For the text-containing cell, return its midpoint in [X, Y] coordinate format. 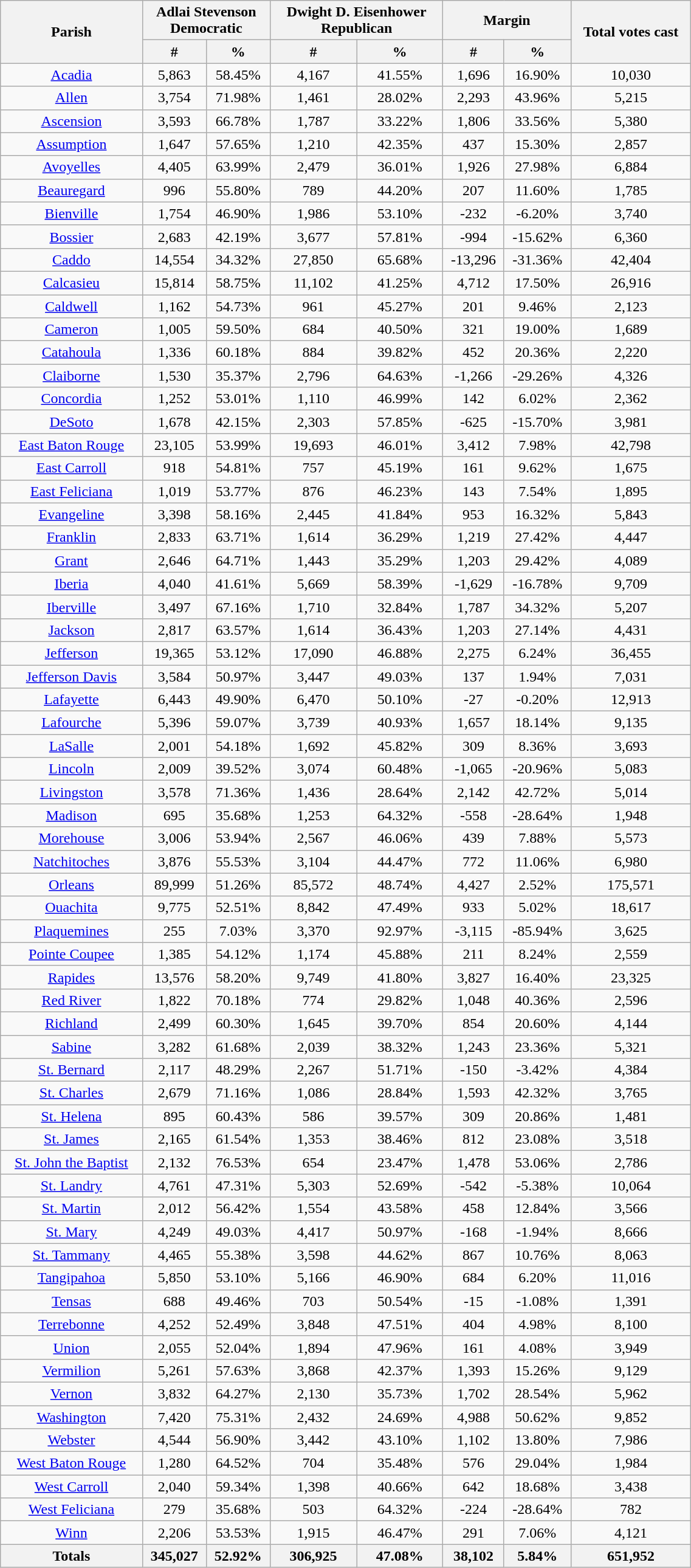
1,675 [631, 468]
2,039 [313, 1046]
56.42% [238, 1209]
Rapides [72, 977]
67.16% [238, 607]
2,275 [473, 653]
36,455 [631, 653]
7.03% [238, 931]
58.75% [238, 283]
Acadia [72, 75]
53.99% [238, 445]
17,090 [313, 653]
774 [313, 1000]
Iberville [72, 607]
3,104 [313, 862]
40.93% [400, 723]
36.01% [400, 167]
46.01% [400, 445]
4,326 [631, 376]
1,645 [313, 1023]
-5.38% [537, 1186]
1,110 [313, 399]
33.22% [400, 121]
St. James [72, 1139]
2,055 [174, 1347]
Allen [72, 98]
West Feliciana [72, 1510]
63.57% [238, 630]
1,926 [473, 167]
45.82% [400, 746]
503 [313, 1510]
7.54% [537, 491]
3,006 [174, 838]
201 [473, 306]
64.52% [238, 1463]
953 [473, 514]
1,689 [631, 330]
3,625 [631, 931]
Assumption [72, 144]
59.50% [238, 330]
789 [313, 190]
1,353 [313, 1139]
14,554 [174, 260]
92.97% [400, 931]
44.47% [400, 862]
45.27% [400, 306]
41.84% [400, 514]
586 [313, 1116]
53.94% [238, 838]
41.55% [400, 75]
Plaquemines [72, 931]
1,678 [174, 422]
4,167 [313, 75]
3,981 [631, 422]
89,999 [174, 885]
933 [473, 908]
3,754 [174, 98]
54.73% [238, 306]
437 [473, 144]
1,280 [174, 1463]
23.47% [400, 1162]
35.29% [400, 561]
10,064 [631, 1186]
4,988 [473, 1417]
3,876 [174, 862]
12,913 [631, 700]
2,479 [313, 167]
19.00% [537, 330]
7.98% [537, 445]
2,559 [631, 954]
8,063 [631, 1255]
53.01% [238, 399]
7,420 [174, 1417]
55.80% [238, 190]
1,005 [174, 330]
Livingston [72, 792]
-27 [473, 700]
1,436 [313, 792]
4,761 [174, 1186]
51.26% [238, 885]
58.20% [238, 977]
9,709 [631, 584]
-1,065 [473, 769]
Concordia [72, 399]
137 [473, 677]
7.06% [537, 1533]
5,962 [631, 1394]
46.23% [400, 491]
3,868 [313, 1370]
23,105 [174, 445]
2,817 [174, 630]
57.65% [238, 144]
Richland [72, 1023]
29.42% [537, 561]
-13,296 [473, 260]
46.99% [400, 399]
16.90% [537, 75]
19,365 [174, 653]
45.88% [400, 954]
LaSalle [72, 746]
DeSoto [72, 422]
19,693 [313, 445]
6.20% [537, 1278]
1,243 [473, 1046]
3,282 [174, 1046]
18.14% [537, 723]
1,806 [473, 121]
1,391 [631, 1301]
57.85% [400, 422]
Cameron [72, 330]
1,785 [631, 190]
9,749 [313, 977]
8.24% [537, 954]
1,336 [174, 353]
3,584 [174, 677]
4,712 [473, 283]
-3.42% [537, 1070]
-625 [473, 422]
-168 [473, 1232]
52.49% [238, 1324]
35.37% [238, 376]
47.49% [400, 908]
53.53% [238, 1533]
23.36% [537, 1046]
44.62% [400, 1255]
4,089 [631, 561]
54.81% [238, 468]
-150 [473, 1070]
6,884 [631, 167]
St. Tammany [72, 1255]
1,710 [313, 607]
54.12% [238, 954]
2,303 [313, 422]
71.36% [238, 792]
1,253 [313, 815]
5,083 [631, 769]
St. Bernard [72, 1070]
Franklin [72, 537]
1,398 [313, 1487]
50.10% [400, 700]
43.10% [400, 1440]
207 [473, 190]
-15 [473, 1301]
42.32% [537, 1093]
3,848 [313, 1324]
57.63% [238, 1370]
32.84% [400, 607]
Lincoln [72, 769]
63.71% [238, 537]
-29.26% [537, 376]
46.88% [400, 653]
St. John the Baptist [72, 1162]
854 [473, 1023]
West Carroll [72, 1487]
12.84% [537, 1209]
4,252 [174, 1324]
143 [473, 491]
1,894 [313, 1347]
11,016 [631, 1278]
-558 [473, 815]
Lafayette [72, 700]
11.06% [537, 862]
2,596 [631, 1000]
4,427 [473, 885]
6,470 [313, 700]
38,102 [473, 1556]
75.31% [238, 1417]
1,702 [473, 1394]
4.08% [537, 1347]
27.42% [537, 537]
2,293 [473, 98]
Evangeline [72, 514]
46.06% [400, 838]
4,431 [631, 630]
60.48% [400, 769]
2,012 [174, 1209]
52.92% [238, 1556]
47.96% [400, 1347]
41.25% [400, 283]
24.69% [400, 1417]
2,445 [313, 514]
Red River [72, 1000]
642 [473, 1487]
23.08% [537, 1139]
458 [473, 1209]
2,220 [631, 353]
Totals [72, 1556]
1,696 [473, 75]
64.63% [400, 376]
10.76% [537, 1255]
28.54% [537, 1394]
53.06% [537, 1162]
2,362 [631, 399]
2,267 [313, 1070]
59.07% [238, 723]
11,102 [313, 283]
867 [473, 1255]
255 [174, 931]
Natchitoches [72, 862]
1,019 [174, 491]
27,850 [313, 260]
1,915 [313, 1533]
40.50% [400, 330]
45.19% [400, 468]
-3,115 [473, 931]
-1,266 [473, 376]
East Feliciana [72, 491]
3,442 [313, 1440]
9,775 [174, 908]
Avoyelles [72, 167]
757 [313, 468]
5.84% [537, 1556]
2,206 [174, 1533]
2,123 [631, 306]
13,576 [174, 977]
3,438 [631, 1487]
65.68% [400, 260]
52.51% [238, 908]
-1.94% [537, 1232]
996 [174, 190]
Tangipahoa [72, 1278]
175,571 [631, 885]
8,666 [631, 1232]
782 [631, 1510]
1,385 [174, 954]
9,852 [631, 1417]
54.18% [238, 746]
3,765 [631, 1093]
1,657 [473, 723]
439 [473, 838]
3,518 [631, 1139]
52.69% [400, 1186]
15,814 [174, 283]
8,100 [631, 1324]
-232 [473, 213]
Calcasieu [72, 283]
2,142 [473, 792]
60.30% [238, 1023]
38.32% [400, 1046]
5,843 [631, 514]
279 [174, 1510]
4,447 [631, 537]
St. Landry [72, 1186]
Total votes cast [631, 32]
2,786 [631, 1162]
1,210 [313, 144]
39.70% [400, 1023]
Jackson [72, 630]
6.24% [537, 653]
895 [174, 1116]
29.82% [400, 1000]
703 [313, 1301]
5,303 [313, 1186]
5,207 [631, 607]
51.71% [400, 1070]
Jefferson [72, 653]
2,040 [174, 1487]
7,031 [631, 677]
695 [174, 815]
3,832 [174, 1394]
9.62% [537, 468]
3,566 [631, 1209]
Ascension [72, 121]
5,321 [631, 1046]
6,443 [174, 700]
1.94% [537, 677]
Claiborne [72, 376]
St. Charles [72, 1093]
2,117 [174, 1070]
2,499 [174, 1023]
-1,629 [473, 584]
9,129 [631, 1370]
64.71% [238, 561]
Bossier [72, 237]
704 [313, 1463]
772 [473, 862]
-224 [473, 1510]
1,822 [174, 1000]
3,677 [313, 237]
5,573 [631, 838]
57.81% [400, 237]
8,842 [313, 908]
1,986 [313, 213]
Morehouse [72, 838]
Bienville [72, 213]
St. Helena [72, 1116]
64.27% [238, 1394]
42,404 [631, 260]
66.78% [238, 121]
-542 [473, 1186]
3,497 [174, 607]
27.14% [537, 630]
Pointe Coupee [72, 954]
76.53% [238, 1162]
Margin [507, 21]
50.62% [537, 1417]
Grant [72, 561]
1,086 [313, 1093]
Beauregard [72, 190]
1,647 [174, 144]
1,461 [313, 98]
Vermilion [72, 1370]
Dwight D. EisenhowerRepublican [356, 21]
-0.20% [537, 700]
50.54% [400, 1301]
1,530 [174, 376]
20.86% [537, 1116]
5,261 [174, 1370]
4,465 [174, 1255]
291 [473, 1533]
Parish [72, 32]
5.02% [537, 908]
48.29% [238, 1070]
St. Mary [72, 1232]
36.29% [400, 537]
1,252 [174, 399]
43.58% [400, 1209]
3,827 [473, 977]
39.52% [238, 769]
55.38% [238, 1255]
33.56% [537, 121]
688 [174, 1301]
1,754 [174, 213]
55.53% [238, 862]
-31.36% [537, 260]
61.54% [238, 1139]
2,646 [174, 561]
Webster [72, 1440]
11.60% [537, 190]
42,798 [631, 445]
2,796 [313, 376]
59.34% [238, 1487]
576 [473, 1463]
15.30% [537, 144]
2,833 [174, 537]
41.80% [400, 977]
1,393 [473, 1370]
1,162 [174, 306]
651,952 [631, 1556]
28.84% [400, 1093]
2,567 [313, 838]
-20.96% [537, 769]
211 [473, 954]
3,949 [631, 1347]
48.74% [400, 885]
70.18% [238, 1000]
321 [473, 330]
43.96% [537, 98]
40.36% [537, 1000]
Adlai StevensonDemocratic [206, 21]
20.60% [537, 1023]
5,014 [631, 792]
10,030 [631, 75]
35.48% [400, 1463]
4.98% [537, 1324]
18,617 [631, 908]
Caddo [72, 260]
63.99% [238, 167]
44.20% [400, 190]
38.46% [400, 1139]
-15.70% [537, 422]
Sabine [72, 1046]
1,174 [313, 954]
9.46% [537, 306]
3,074 [313, 769]
2.52% [537, 885]
404 [473, 1324]
Jefferson Davis [72, 677]
6,360 [631, 237]
16.40% [537, 977]
39.57% [400, 1116]
5,863 [174, 75]
2,130 [313, 1394]
5,166 [313, 1278]
53.12% [238, 653]
4,405 [174, 167]
49.46% [238, 1301]
4,144 [631, 1023]
1,692 [313, 746]
5,396 [174, 723]
20.36% [537, 353]
2,432 [313, 1417]
-994 [473, 237]
3,693 [631, 746]
Terrebonne [72, 1324]
3,740 [631, 213]
85,572 [313, 885]
15.26% [537, 1370]
35.73% [400, 1394]
Catahoula [72, 353]
53.77% [238, 491]
42.35% [400, 144]
42.72% [537, 792]
16.32% [537, 514]
42.37% [400, 1370]
39.82% [400, 353]
Madison [72, 815]
3,370 [313, 931]
1,478 [473, 1162]
1,554 [313, 1209]
60.18% [238, 353]
142 [473, 399]
2,132 [174, 1162]
2,683 [174, 237]
Winn [72, 1533]
36.43% [400, 630]
Vernon [72, 1394]
23,325 [631, 977]
5,669 [313, 584]
306,925 [313, 1556]
1,984 [631, 1463]
5,850 [174, 1278]
Caldwell [72, 306]
Iberia [72, 584]
2,165 [174, 1139]
7.88% [537, 838]
Tensas [72, 1301]
27.98% [537, 167]
3,578 [174, 792]
13.80% [537, 1440]
St. Martin [72, 1209]
1,948 [631, 815]
26,916 [631, 283]
9,135 [631, 723]
812 [473, 1139]
4,384 [631, 1070]
452 [473, 353]
52.04% [238, 1347]
East Baton Rouge [72, 445]
961 [313, 306]
28.02% [400, 98]
Orleans [72, 885]
6,980 [631, 862]
918 [174, 468]
49.90% [238, 700]
-85.94% [537, 931]
4,121 [631, 1533]
42.19% [238, 237]
Washington [72, 1417]
5,215 [631, 98]
1,593 [473, 1093]
4,544 [174, 1440]
654 [313, 1162]
3,593 [174, 121]
18.68% [537, 1487]
2,679 [174, 1093]
17.50% [537, 283]
2,001 [174, 746]
1,048 [473, 1000]
East Carroll [72, 468]
-15.62% [537, 237]
884 [313, 353]
2,857 [631, 144]
56.90% [238, 1440]
Union [72, 1347]
876 [313, 491]
47.08% [400, 1556]
42.15% [238, 422]
2,009 [174, 769]
29.04% [537, 1463]
58.16% [238, 514]
61.68% [238, 1046]
47.51% [400, 1324]
3,739 [313, 723]
71.98% [238, 98]
345,027 [174, 1556]
1,481 [631, 1116]
3,398 [174, 514]
4,417 [313, 1232]
1,219 [473, 537]
West Baton Rouge [72, 1463]
58.39% [400, 584]
5,380 [631, 121]
6.02% [537, 399]
-1.08% [537, 1301]
41.61% [238, 584]
-6.20% [537, 213]
7,986 [631, 1440]
4,040 [174, 584]
Ouachita [72, 908]
46.47% [400, 1533]
58.45% [238, 75]
40.66% [400, 1487]
3,412 [473, 445]
3,598 [313, 1255]
47.31% [238, 1186]
4,249 [174, 1232]
28.64% [400, 792]
Lafourche [72, 723]
1,443 [313, 561]
8.36% [537, 746]
71.16% [238, 1093]
1,895 [631, 491]
60.43% [238, 1116]
1,102 [473, 1440]
-16.78% [537, 584]
3,447 [313, 677]
